Extract the (x, y) coordinate from the center of the cell holding the provided text.  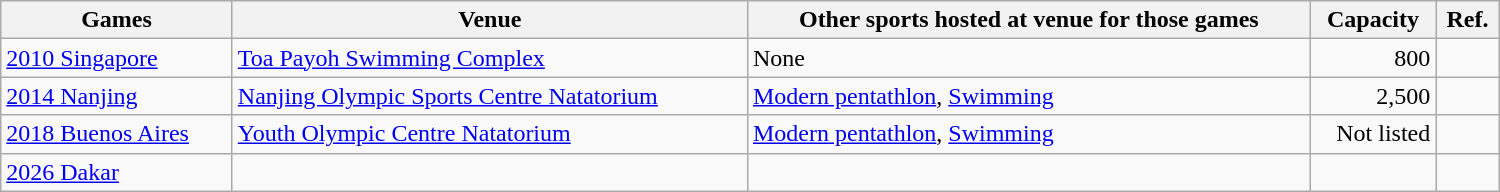
Venue (490, 20)
2010 Singapore (117, 58)
2026 Dakar (117, 172)
Not listed (1373, 134)
2014 Nanjing (117, 96)
Ref. (1468, 20)
800 (1373, 58)
2018 Buenos Aires (117, 134)
Other sports hosted at venue for those games (1028, 20)
Youth Olympic Centre Natatorium (490, 134)
None (1028, 58)
2,500 (1373, 96)
Toa Payoh Swimming Complex (490, 58)
Games (117, 20)
Capacity (1373, 20)
Nanjing Olympic Sports Centre Natatorium (490, 96)
